From the cell containing the given text, extract its center point as (x, y) coordinate. 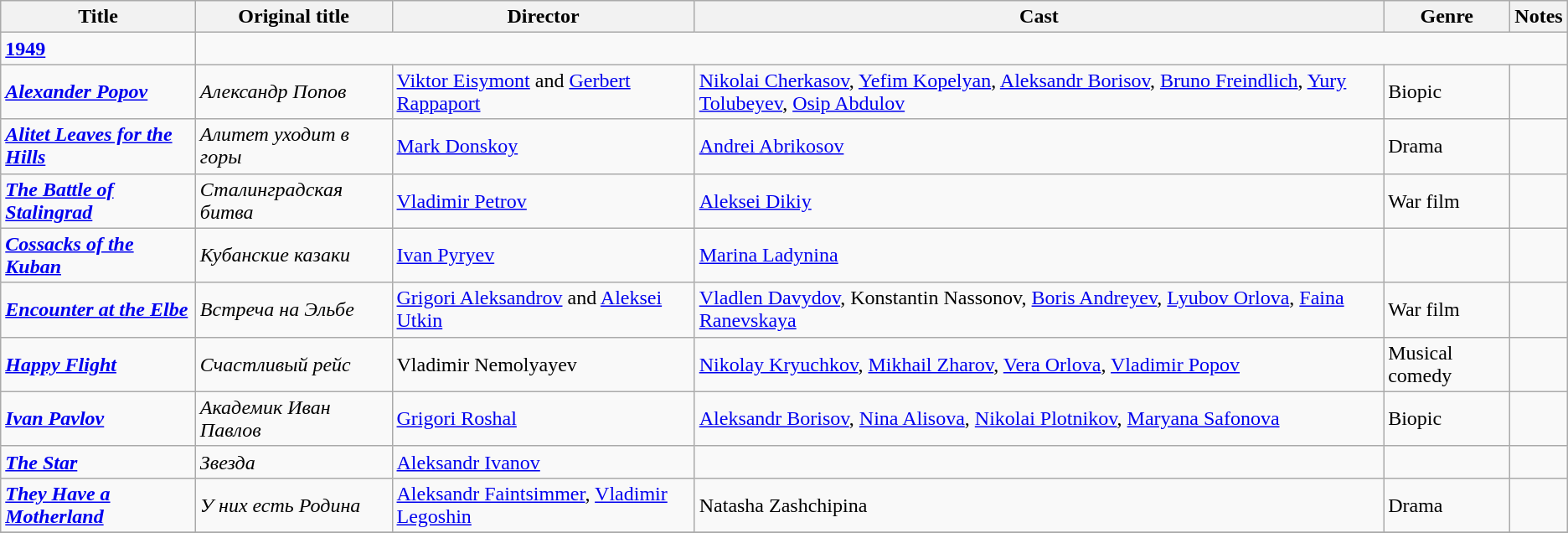
Aleksandr Borisov, Nina Alisova, Nikolai Plotnikov, Maryana Safonova (1039, 419)
Notes (1539, 17)
У них есть Родина (293, 505)
Aleksandr Ivanov (543, 462)
Nikolai Cherkasov, Yefim Kopelyan, Aleksandr Borisov, Bruno Freindlich, Yury Tolubeyev, Osip Abdulov (1039, 92)
Encounter at the Elbe (99, 310)
Nikolay Kryuchkov, Mikhail Zharov, Vera Orlova, Vladimir Popov (1039, 364)
The Star (99, 462)
Академик Иван Павлов (293, 419)
Title (99, 17)
Встреча на Эльбе (293, 310)
Marina Ladynina (1039, 255)
The Battle of Stalingrad (99, 201)
Cossacks of the Kuban (99, 255)
Cast (1039, 17)
Алитет уходит в горы (293, 146)
Ivan Pyryev (543, 255)
Кубанские казаки (293, 255)
Grigori Aleksandrov and Aleksei Utkin (543, 310)
Звезда (293, 462)
Vladlen Davydov, Konstantin Nassonov, Boris Andreyev, Lyubov Orlova, Faina Ranevskaya (1039, 310)
Mark Donskoy (543, 146)
Musical comedy (1447, 364)
Aleksei Dikiy (1039, 201)
Genre (1447, 17)
Andrei Abrikosov (1039, 146)
Ivan Pavlov (99, 419)
Grigori Roshal (543, 419)
Aleksandr Faintsimmer, Vladimir Legoshin (543, 505)
Alexander Popov (99, 92)
Happy Flight (99, 364)
1949 (99, 49)
Original title (293, 17)
Сталинградская битва (293, 201)
Александр Попов (293, 92)
Vladimir Petrov (543, 201)
Alitet Leaves for the Hills (99, 146)
Director (543, 17)
Vladimir Nemolyayev (543, 364)
Viktor Eisymont and Gerbert Rappaport (543, 92)
Natasha Zashchipina (1039, 505)
They Have a Motherland (99, 505)
Счастливый рейс (293, 364)
